From the cell containing the given text, extract its center point as (X, Y) coordinate. 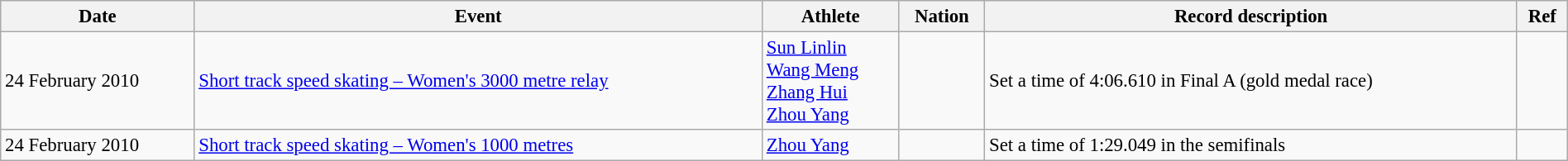
Short track speed skating – Women's 3000 metre relay (478, 81)
Short track speed skating – Women's 1000 metres (478, 145)
Date (98, 17)
Athlete (830, 17)
Record description (1251, 17)
Event (478, 17)
Set a time of 4:06.610 in Final A (gold medal race) (1251, 81)
Nation (942, 17)
Sun LinlinWang MengZhang HuiZhou Yang (830, 81)
Set a time of 1:29.049 in the semifinals (1251, 145)
Zhou Yang (830, 145)
Ref (1542, 17)
